Locate the cell with the specified text and output its [x, y] center coordinate. 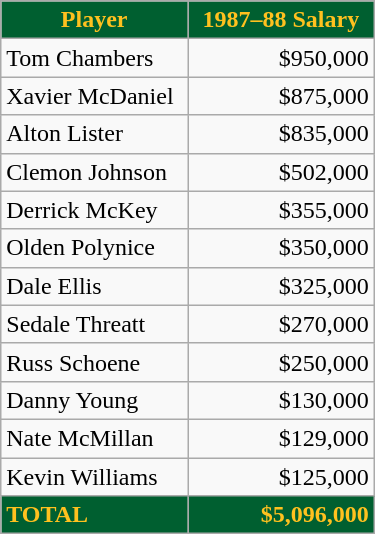
Clemon Johnson [94, 172]
$129,000 [282, 438]
$875,000 [282, 96]
Alton Lister [94, 134]
Tom Chambers [94, 58]
Derrick McKey [94, 210]
$125,000 [282, 477]
Danny Young [94, 400]
Olden Polynice [94, 248]
Sedale Threatt [94, 324]
Kevin Williams [94, 477]
$5,096,000 [282, 515]
TOTAL [94, 515]
$130,000 [282, 400]
Russ Schoene [94, 362]
$250,000 [282, 362]
Nate McMillan [94, 438]
$355,000 [282, 210]
$350,000 [282, 248]
$325,000 [282, 286]
Xavier McDaniel [94, 96]
$502,000 [282, 172]
$835,000 [282, 134]
1987–88 Salary [282, 20]
Player [94, 20]
Dale Ellis [94, 286]
$950,000 [282, 58]
$270,000 [282, 324]
